Provide the [X, Y] coordinate of the cell's center where the given text is located.  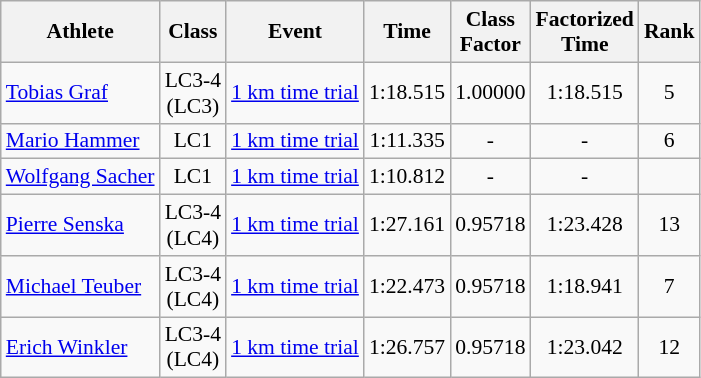
Pierre Senska [80, 226]
Class [193, 32]
12 [670, 348]
Wolfgang Sacher [80, 177]
1:11.335 [407, 141]
Time [407, 32]
Michael Teuber [80, 286]
6 [670, 141]
1.00000 [490, 92]
1:23.428 [585, 226]
Event [295, 32]
7 [670, 286]
1:22.473 [407, 286]
Athlete [80, 32]
FactorizedTime [585, 32]
1:27.161 [407, 226]
1:23.042 [585, 348]
ClassFactor [490, 32]
1:18.941 [585, 286]
13 [670, 226]
Mario Hammer [80, 141]
5 [670, 92]
1:26.757 [407, 348]
Tobias Graf [80, 92]
LC3-4(LC3) [193, 92]
Rank [670, 32]
1:10.812 [407, 177]
Erich Winkler [80, 348]
